Provide the (X, Y) coordinate of the cell's center where the given text is located.  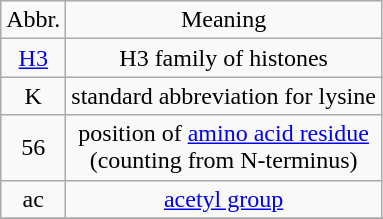
acetyl group (224, 199)
Meaning (224, 20)
K (34, 96)
ac (34, 199)
56 (34, 148)
H3 (34, 58)
standard abbreviation for lysine (224, 96)
H3 family of histones (224, 58)
Abbr. (34, 20)
position of amino acid residue (counting from N-terminus) (224, 148)
